Extract the [X, Y] coordinate from the center of the cell holding the provided text.  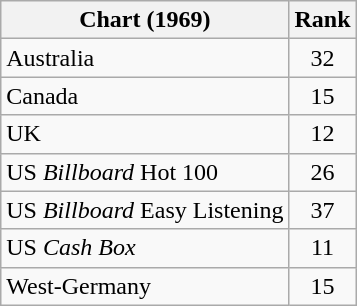
Rank [322, 20]
37 [322, 210]
26 [322, 172]
Australia [145, 58]
12 [322, 134]
US Cash Box [145, 248]
Canada [145, 96]
US Billboard Easy Listening [145, 210]
UK [145, 134]
11 [322, 248]
West-Germany [145, 286]
US Billboard Hot 100 [145, 172]
32 [322, 58]
Chart (1969) [145, 20]
